Extract the (x, y) coordinate from the center of the cell holding the provided text.  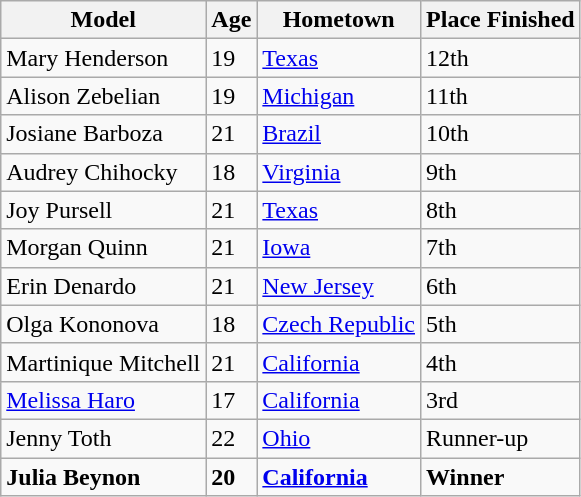
Brazil (339, 134)
Josiane Barboza (104, 134)
Melissa Haro (104, 400)
17 (232, 400)
Place Finished (501, 20)
Morgan Quinn (104, 248)
Olga Kononova (104, 324)
9th (501, 172)
Ohio (339, 438)
Erin Denardo (104, 286)
Hometown (339, 20)
4th (501, 362)
Joy Pursell (104, 210)
8th (501, 210)
Mary Henderson (104, 58)
Jenny Toth (104, 438)
Runner-up (501, 438)
6th (501, 286)
12th (501, 58)
Michigan (339, 96)
Audrey Chihocky (104, 172)
Julia Beynon (104, 477)
Alison Zebelian (104, 96)
Czech Republic (339, 324)
3rd (501, 400)
Martinique Mitchell (104, 362)
Winner (501, 477)
New Jersey (339, 286)
11th (501, 96)
Virginia (339, 172)
5th (501, 324)
Model (104, 20)
22 (232, 438)
7th (501, 248)
20 (232, 477)
Age (232, 20)
Iowa (339, 248)
10th (501, 134)
